From the cell containing the given text, extract its center point as (X, Y) coordinate. 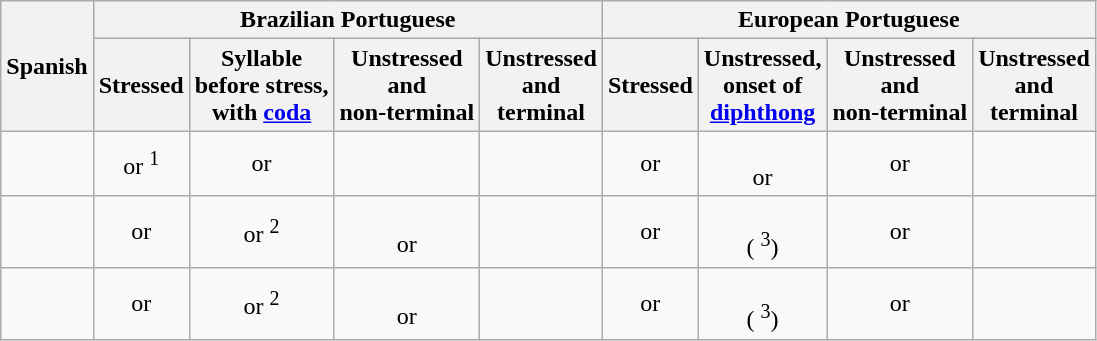
Unstressed, onset of diphthong (762, 85)
Brazilian Portuguese (348, 20)
Spanish (47, 66)
or 1 (141, 164)
European Portuguese (848, 20)
Syllable before stress, with coda (262, 85)
